Detect which cell encompasses the target text, then output its (x, y) center coordinate. 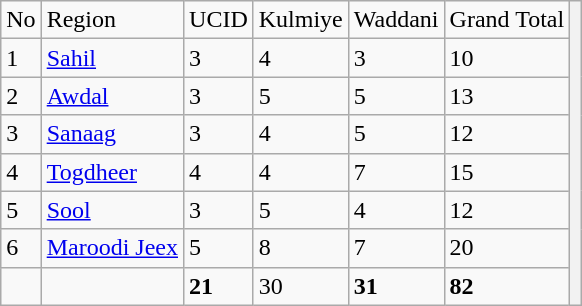
1 (21, 58)
Awdal (112, 96)
Sahil (112, 58)
10 (507, 58)
Grand Total (507, 20)
82 (507, 286)
Waddani (396, 20)
Togdheer (112, 172)
Kulmiye (300, 20)
21 (219, 286)
Sool (112, 210)
15 (507, 172)
20 (507, 248)
8 (300, 248)
UCID (219, 20)
31 (396, 286)
Region (112, 20)
30 (300, 286)
No (21, 20)
Maroodi Jeex (112, 248)
2 (21, 96)
6 (21, 248)
13 (507, 96)
Sanaag (112, 134)
